From the cell containing the given text, extract its center point as (X, Y) coordinate. 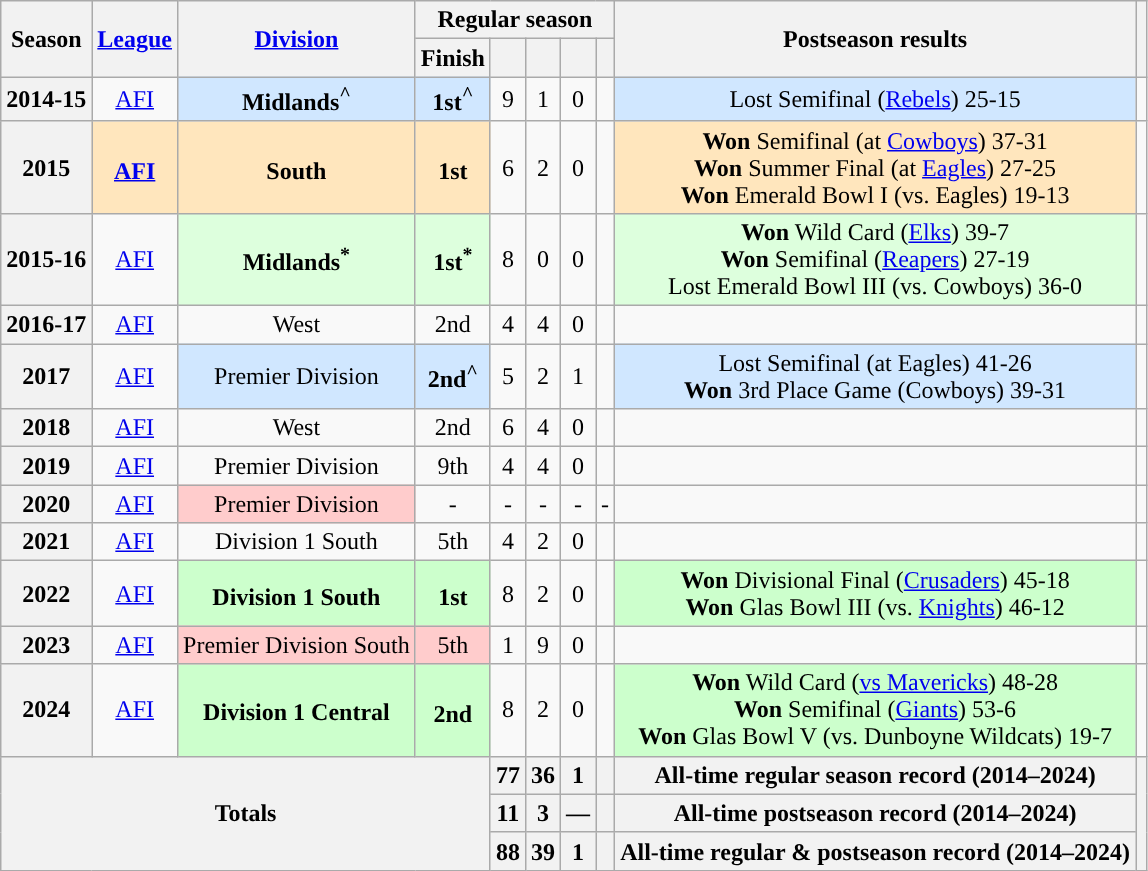
— (578, 813)
2017 (46, 376)
39 (542, 851)
2018 (46, 428)
Season (46, 39)
2015 (46, 167)
1st^ (452, 100)
All-time postseason record (2014–2024) (876, 813)
Division (297, 39)
All-time regular season record (2014–2024) (876, 775)
2024 (46, 710)
Won Divisional Final (Crusaders) 45-18Won Glas Bowl III (vs. Knights) 46-12 (876, 594)
Postseason results (876, 39)
3 (542, 813)
2021 (46, 542)
Finish (452, 58)
Lost Semifinal (Rebels) 25-15 (876, 100)
Division 1 Central (297, 710)
2015-16 (46, 259)
All-time regular & postseason record (2014–2024) (876, 851)
Lost Semifinal (at Eagles) 41-26Won 3rd Place Game (Cowboys) 39-31 (876, 376)
Totals (246, 813)
9th (452, 466)
2022 (46, 594)
2014-15 (46, 100)
Won Wild Card (vs Mavericks) 48-28Won Semifinal (Giants) 53-6Won Glas Bowl V (vs. Dunboyne Wildcats) 19-7 (876, 710)
5 (508, 376)
2019 (46, 466)
11 (508, 813)
2nd^ (452, 376)
2016-17 (46, 325)
2023 (46, 645)
88 (508, 851)
Won Wild Card (Elks) 39-7Won Semifinal (Reapers) 27-19Lost Emerald Bowl III (vs. Cowboys) 36-0 (876, 259)
36 (542, 775)
2020 (46, 504)
Won Semifinal (at Cowboys) 37-31Won Summer Final (at Eagles) 27-25Won Emerald Bowl I (vs. Eagles) 19-13 (876, 167)
Midlands^ (297, 100)
Premier Division South (297, 645)
77 (508, 775)
Regular season (514, 20)
Midlands* (297, 259)
South (297, 167)
League (135, 39)
1st* (452, 259)
